Provide the [x, y] coordinate of the cell's center where the given text is located.  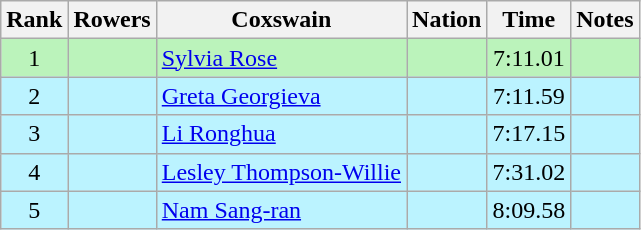
Sylvia Rose [281, 58]
7:31.02 [529, 172]
7:11.01 [529, 58]
Nation [447, 20]
4 [34, 172]
Greta Georgieva [281, 96]
7:17.15 [529, 134]
Rank [34, 20]
2 [34, 96]
3 [34, 134]
Lesley Thompson-Willie [281, 172]
Nam Sang-ran [281, 210]
Notes [605, 20]
Rowers [112, 20]
Coxswain [281, 20]
Li Ronghua [281, 134]
7:11.59 [529, 96]
5 [34, 210]
1 [34, 58]
Time [529, 20]
8:09.58 [529, 210]
